Output the [x, y] coordinate of the center of the cell containing the given text.  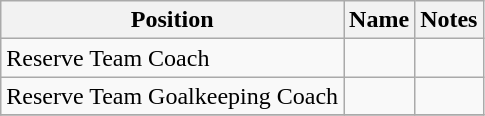
Reserve Team Coach [172, 58]
Name [380, 20]
Position [172, 20]
Reserve Team Goalkeeping Coach [172, 96]
Notes [449, 20]
